From the cell containing the given text, extract its center point as [x, y] coordinate. 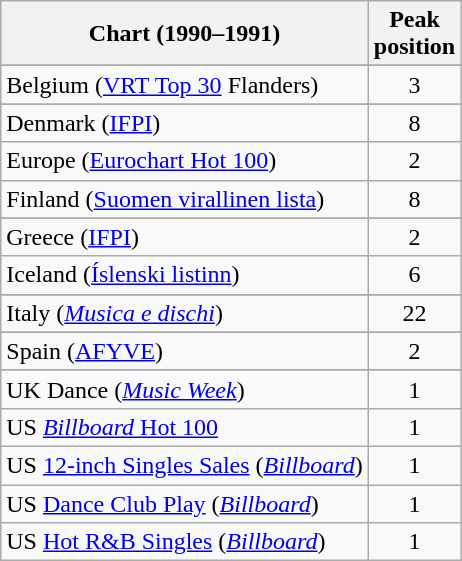
Belgium (VRT Top 30 Flanders) [185, 85]
Iceland (Íslenski listinn) [185, 275]
Italy (Musica e dischi) [185, 313]
3 [414, 85]
US Dance Club Play (Billboard) [185, 503]
6 [414, 275]
Europe (Eurochart Hot 100) [185, 161]
US 12-inch Singles Sales (Billboard) [185, 465]
22 [414, 313]
Finland (Suomen virallinen lista) [185, 199]
Peakposition [414, 34]
Denmark (IFPI) [185, 123]
Greece (IFPI) [185, 237]
Spain (AFYVE) [185, 351]
UK Dance (Music Week) [185, 389]
US Billboard Hot 100 [185, 427]
Chart (1990–1991) [185, 34]
US Hot R&B Singles (Billboard) [185, 542]
